Locate the cell with the specified text and output its [x, y] center coordinate. 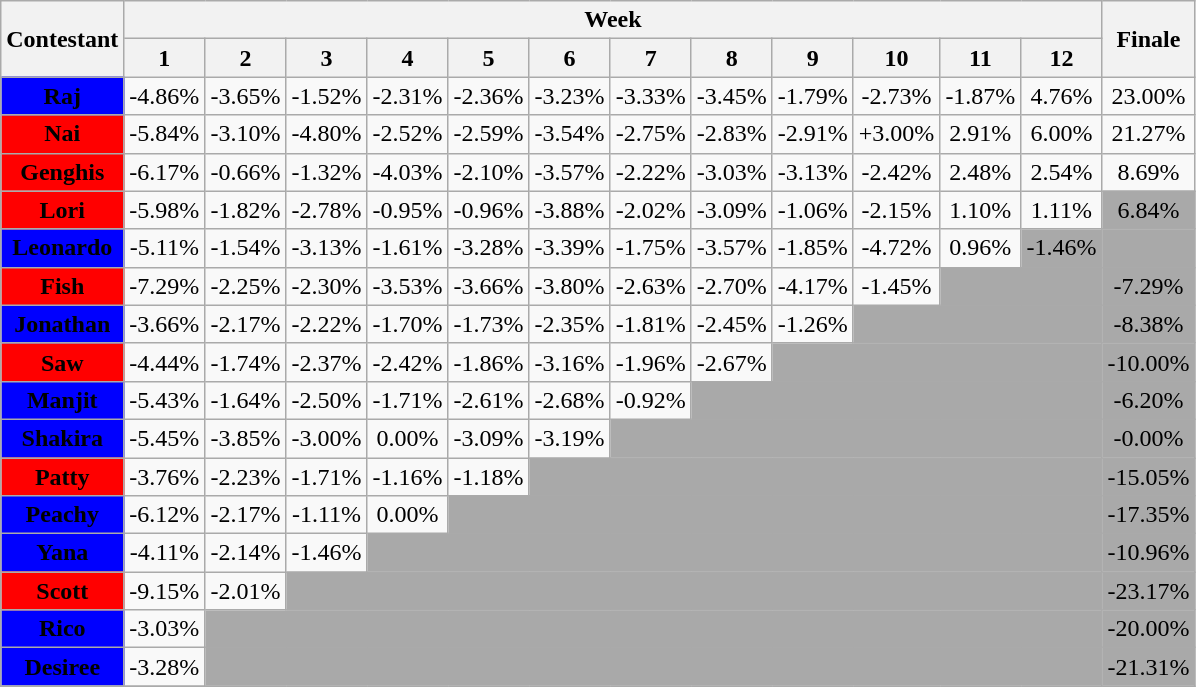
11 [980, 58]
-2.02% [650, 210]
-3.45% [732, 96]
-2.45% [732, 324]
-3.23% [570, 96]
-0.92% [650, 400]
-3.19% [570, 438]
-0.00% [1148, 438]
-2.10% [488, 172]
-1.87% [980, 96]
-1.26% [812, 324]
-10.00% [1148, 362]
-23.17% [1148, 591]
-0.95% [408, 210]
Jonathan [62, 324]
5 [488, 58]
1.11% [1062, 210]
-9.15% [164, 591]
Shakira [62, 438]
-3.88% [570, 210]
12 [1062, 58]
Finale [1148, 39]
-8.38% [1148, 324]
-4.03% [408, 172]
0.96% [980, 248]
-3.80% [570, 286]
-2.70% [732, 286]
-17.35% [1148, 515]
4.76% [1062, 96]
4 [408, 58]
-0.66% [246, 172]
-4.17% [812, 286]
Raj [62, 96]
2.48% [980, 172]
-1.18% [488, 477]
-4.72% [896, 248]
-2.50% [326, 400]
Saw [62, 362]
-3.54% [570, 134]
-5.84% [164, 134]
-2.14% [246, 553]
-5.45% [164, 438]
-3.10% [246, 134]
-3.53% [408, 286]
-3.00% [326, 438]
-10.96% [1148, 553]
-3.76% [164, 477]
-2.67% [732, 362]
-2.25% [246, 286]
-2.83% [732, 134]
Patty [62, 477]
Manjit [62, 400]
-5.98% [164, 210]
8.69% [1148, 172]
-2.91% [812, 134]
-1.96% [650, 362]
2 [246, 58]
Nai [62, 134]
Desiree [62, 667]
-2.35% [570, 324]
-4.11% [164, 553]
-15.05% [1148, 477]
-2.31% [408, 96]
-1.73% [488, 324]
-3.65% [246, 96]
-4.80% [326, 134]
-6.12% [164, 515]
-2.01% [246, 591]
-4.44% [164, 362]
-2.68% [570, 400]
-2.37% [326, 362]
-1.16% [408, 477]
-5.43% [164, 400]
-1.52% [326, 96]
-2.59% [488, 134]
-1.85% [812, 248]
-2.61% [488, 400]
Peachy [62, 515]
+3.00% [896, 134]
-4.86% [164, 96]
-1.61% [408, 248]
-1.81% [650, 324]
8 [732, 58]
3 [326, 58]
-2.23% [246, 477]
6.84% [1148, 210]
23.00% [1148, 96]
-2.15% [896, 210]
-0.96% [488, 210]
7 [650, 58]
21.27% [1148, 134]
6 [570, 58]
Rico [62, 629]
-1.79% [812, 96]
-6.20% [1148, 400]
-20.00% [1148, 629]
Leonardo [62, 248]
-1.11% [326, 515]
10 [896, 58]
-2.52% [408, 134]
-21.31% [1148, 667]
-1.82% [246, 210]
-3.39% [570, 248]
2.91% [980, 134]
1.10% [980, 210]
-2.30% [326, 286]
-1.06% [812, 210]
-6.17% [164, 172]
-1.86% [488, 362]
9 [812, 58]
-1.54% [246, 248]
-3.16% [570, 362]
6.00% [1062, 134]
-1.64% [246, 400]
-2.36% [488, 96]
Yana [62, 553]
Contestant [62, 39]
Lori [62, 210]
Week [613, 20]
-2.78% [326, 210]
Fish [62, 286]
-1.74% [246, 362]
-1.32% [326, 172]
Scott [62, 591]
-1.70% [408, 324]
-2.73% [896, 96]
-3.33% [650, 96]
-3.85% [246, 438]
Genghis [62, 172]
-2.63% [650, 286]
-1.75% [650, 248]
-5.11% [164, 248]
-2.75% [650, 134]
1 [164, 58]
2.54% [1062, 172]
-1.45% [896, 286]
